Provide the [x, y] coordinate of the cell's center where the given text is located.  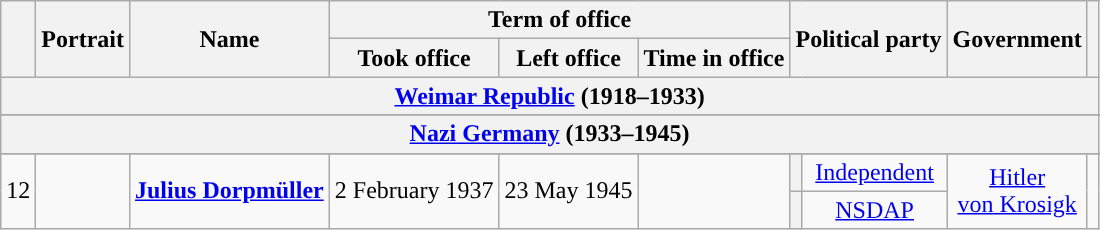
NSDAP [874, 210]
Name [229, 39]
Independent [874, 172]
Nazi Germany (1933–1945) [550, 134]
Portrait [83, 39]
23 May 1945 [568, 191]
12 [18, 191]
Weimar Republic (1918–1933) [550, 96]
Time in office [714, 58]
2 February 1937 [414, 191]
Took office [414, 58]
Hitlervon Krosigk [1017, 191]
Term of office [560, 20]
Julius Dorpmüller [229, 191]
Government [1017, 39]
Political party [868, 39]
Left office [568, 58]
